Search for the cell housing the specified text and yield its (X, Y) center coordinate. 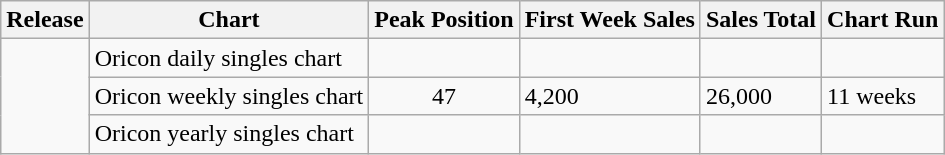
4,200 (610, 96)
Oricon yearly singles chart (229, 134)
11 weeks (883, 96)
Sales Total (760, 20)
Peak Position (444, 20)
Oricon weekly singles chart (229, 96)
First Week Sales (610, 20)
26,000 (760, 96)
47 (444, 96)
Oricon daily singles chart (229, 58)
Release (45, 20)
Chart (229, 20)
Chart Run (883, 20)
